Provide the (x, y) coordinate of the cell's center where the given text is located.  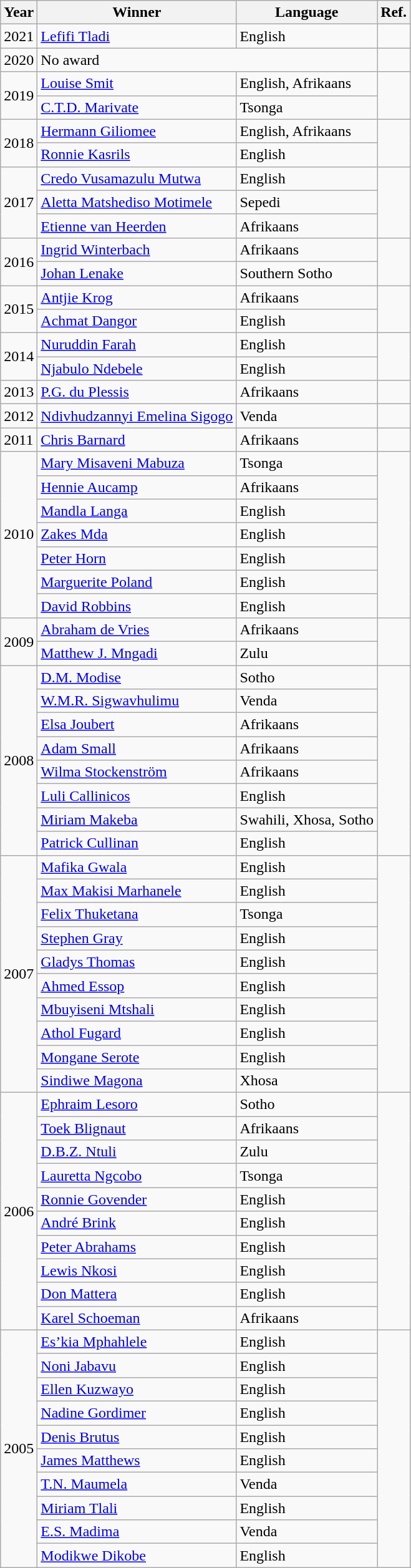
Ephraim Lesoro (137, 1105)
Max Makisi Marhanele (137, 891)
Language (307, 12)
2015 (19, 309)
Sindiwe Magona (137, 1081)
Ndivhudzannyi Emelina Sigogo (137, 416)
2014 (19, 357)
Es’kia Mphahlele (137, 1342)
Nuruddin Farah (137, 345)
James Matthews (137, 1461)
Gladys Thomas (137, 962)
Marguerite Poland (137, 582)
Ronnie Kasrils (137, 155)
Wilma Stockenström (137, 772)
Aletta Matshediso Motimele (137, 202)
2021 (19, 36)
2005 (19, 1448)
Lefifi Tladi (137, 36)
2018 (19, 143)
Johan Lenake (137, 273)
Ronnie Govender (137, 1199)
Etienne van Heerden (137, 226)
Denis Brutus (137, 1436)
Year (19, 12)
2012 (19, 416)
2010 (19, 535)
D.M. Modise (137, 677)
Miriam Tlali (137, 1508)
Noni Jabavu (137, 1365)
Lewis Nkosi (137, 1270)
David Robbins (137, 606)
Ingrid Winterbach (137, 249)
Southern Sotho (307, 273)
2017 (19, 202)
Toek Blignaut (137, 1128)
2009 (19, 641)
André Brink (137, 1223)
D.B.Z. Ntuli (137, 1152)
Patrick Cullinan (137, 843)
2019 (19, 95)
Njabulo Ndebele (137, 369)
Nadine Gordimer (137, 1413)
Mandla Langa (137, 511)
Swahili, Xhosa, Sotho (307, 820)
Sepedi (307, 202)
Chris Barnard (137, 440)
Ellen Kuzwayo (137, 1389)
Lauretta Ngcobo (137, 1176)
2020 (19, 60)
2007 (19, 974)
Mary Misaveni Mabuza (137, 463)
Mbuyiseni Mtshali (137, 1009)
Ref. (394, 12)
Peter Horn (137, 558)
Athol Fugard (137, 1033)
Adam Small (137, 748)
2013 (19, 392)
Hermann Giliomee (137, 131)
Karel Schoeman (137, 1318)
Matthew J. Mngadi (137, 653)
2006 (19, 1211)
No award (207, 60)
Elsa Joubert (137, 725)
Mafika Gwala (137, 867)
Don Mattera (137, 1294)
2016 (19, 261)
T.N. Maumela (137, 1484)
Hennie Aucamp (137, 487)
E.S. Madima (137, 1532)
Zakes Mda (137, 535)
P.G. du Plessis (137, 392)
Ahmed Essop (137, 985)
Achmat Dangor (137, 321)
Antjie Krog (137, 298)
Louise Smit (137, 84)
Winner (137, 12)
Miriam Makeba (137, 820)
Felix Thuketana (137, 914)
Xhosa (307, 1081)
W.M.R. Sigwavhulimu (137, 701)
Mongane Serote (137, 1057)
Luli Callinicos (137, 796)
2008 (19, 760)
2011 (19, 440)
Abraham de Vries (137, 629)
Modikwe Dikobe (137, 1556)
Stephen Gray (137, 938)
C.T.D. Marivate (137, 107)
Peter Abrahams (137, 1247)
Credo Vusamazulu Mutwa (137, 178)
